Pinpoint the cell where the given text exists, returning its [X, Y] midpoint coordinate. 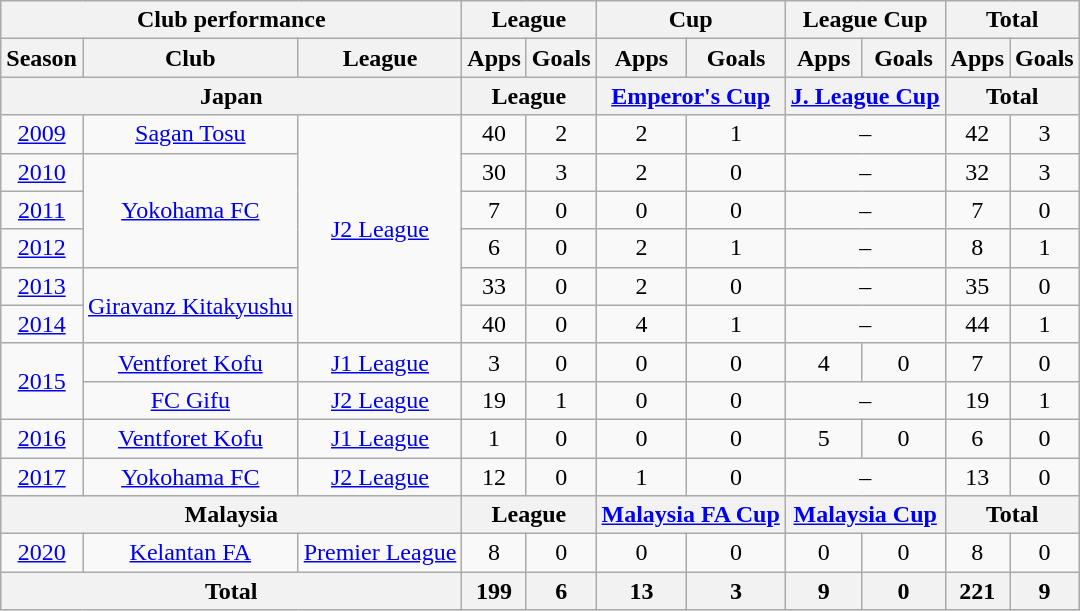
Japan [232, 96]
44 [977, 324]
221 [977, 591]
32 [977, 172]
J. League Cup [865, 96]
Kelantan FA [190, 553]
Giravanz Kitakyushu [190, 305]
Malaysia [232, 515]
Emperor's Cup [690, 96]
League Cup [865, 20]
2017 [42, 477]
2015 [42, 381]
2016 [42, 438]
2014 [42, 324]
33 [494, 286]
2011 [42, 210]
Premier League [380, 553]
Cup [690, 20]
Malaysia FA Cup [690, 515]
Club [190, 58]
2010 [42, 172]
2012 [42, 248]
5 [824, 438]
Club performance [232, 20]
Season [42, 58]
35 [977, 286]
Sagan Tosu [190, 134]
Malaysia Cup [865, 515]
199 [494, 591]
30 [494, 172]
2020 [42, 553]
42 [977, 134]
2009 [42, 134]
FC Gifu [190, 400]
12 [494, 477]
2013 [42, 286]
